Return [X, Y] of the center of cell containing provided text 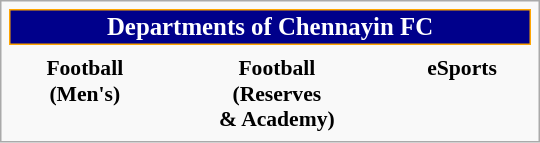
Football(Men's) [85, 94]
eSports [462, 94]
Departments of Chennayin FC [270, 27]
Football(Reserves& Academy) [277, 94]
